Scan for the cell matching the given text and deliver its [X, Y] coordinate at center. 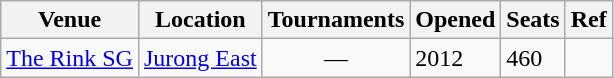
Location [200, 20]
Seats [533, 20]
— [336, 58]
2012 [456, 58]
Opened [456, 20]
Jurong East [200, 58]
Ref [588, 20]
The Rink SG [70, 58]
460 [533, 58]
Tournaments [336, 20]
Venue [70, 20]
